Extract the (x, y) coordinate from the center of the cell holding the provided text.  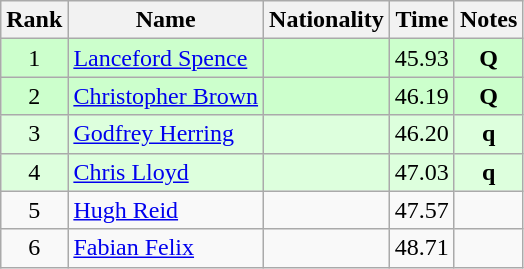
5 (34, 210)
47.03 (422, 172)
48.71 (422, 248)
Lanceford Spence (166, 58)
Rank (34, 20)
Time (422, 20)
Hugh Reid (166, 210)
46.19 (422, 96)
1 (34, 58)
Fabian Felix (166, 248)
Nationality (327, 20)
Godfrey Herring (166, 134)
4 (34, 172)
45.93 (422, 58)
2 (34, 96)
Name (166, 20)
Chris Lloyd (166, 172)
Notes (488, 20)
47.57 (422, 210)
Christopher Brown (166, 96)
6 (34, 248)
3 (34, 134)
46.20 (422, 134)
